Output the (x, y) coordinate of the center of the cell containing the given text.  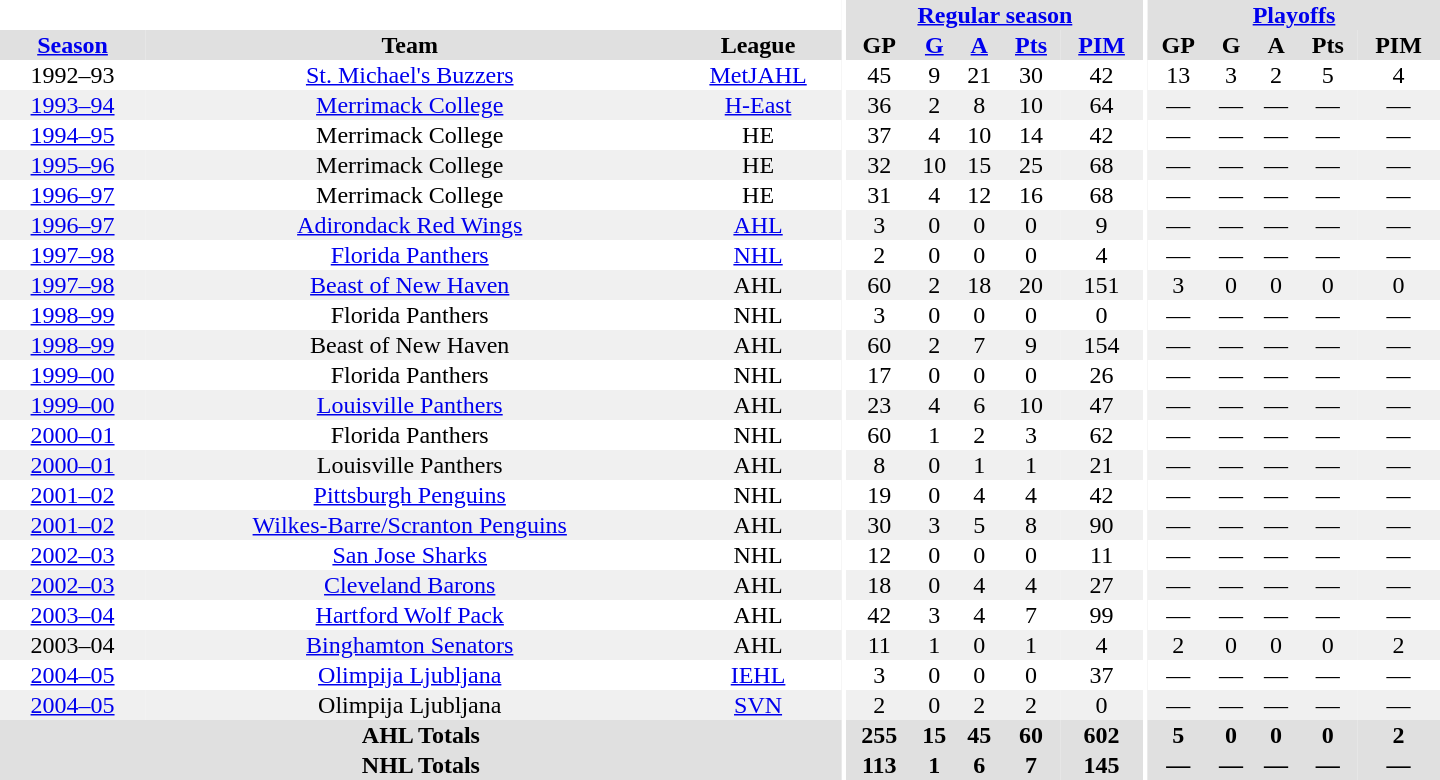
32 (880, 165)
SVN (758, 705)
151 (1102, 285)
31 (880, 195)
255 (880, 735)
154 (1102, 345)
Pittsburgh Penguins (410, 495)
47 (1102, 405)
1995–96 (72, 165)
62 (1102, 435)
64 (1102, 105)
145 (1102, 765)
IEHL (758, 675)
99 (1102, 615)
Playoffs (1294, 15)
14 (1031, 135)
19 (880, 495)
NHL Totals (421, 765)
23 (880, 405)
Wilkes-Barre/Scranton Penguins (410, 525)
1994–95 (72, 135)
602 (1102, 735)
AHL Totals (421, 735)
St. Michael's Buzzers (410, 75)
H-East (758, 105)
Season (72, 45)
Team (410, 45)
36 (880, 105)
Binghamton Senators (410, 645)
1993–94 (72, 105)
25 (1031, 165)
Cleveland Barons (410, 585)
27 (1102, 585)
League (758, 45)
26 (1102, 375)
13 (1178, 75)
90 (1102, 525)
113 (880, 765)
17 (880, 375)
16 (1031, 195)
1992–93 (72, 75)
Regular season (995, 15)
20 (1031, 285)
MetJAHL (758, 75)
Hartford Wolf Pack (410, 615)
Adirondack Red Wings (410, 225)
San Jose Sharks (410, 555)
